Locate the cell with the specified text and output its (X, Y) center coordinate. 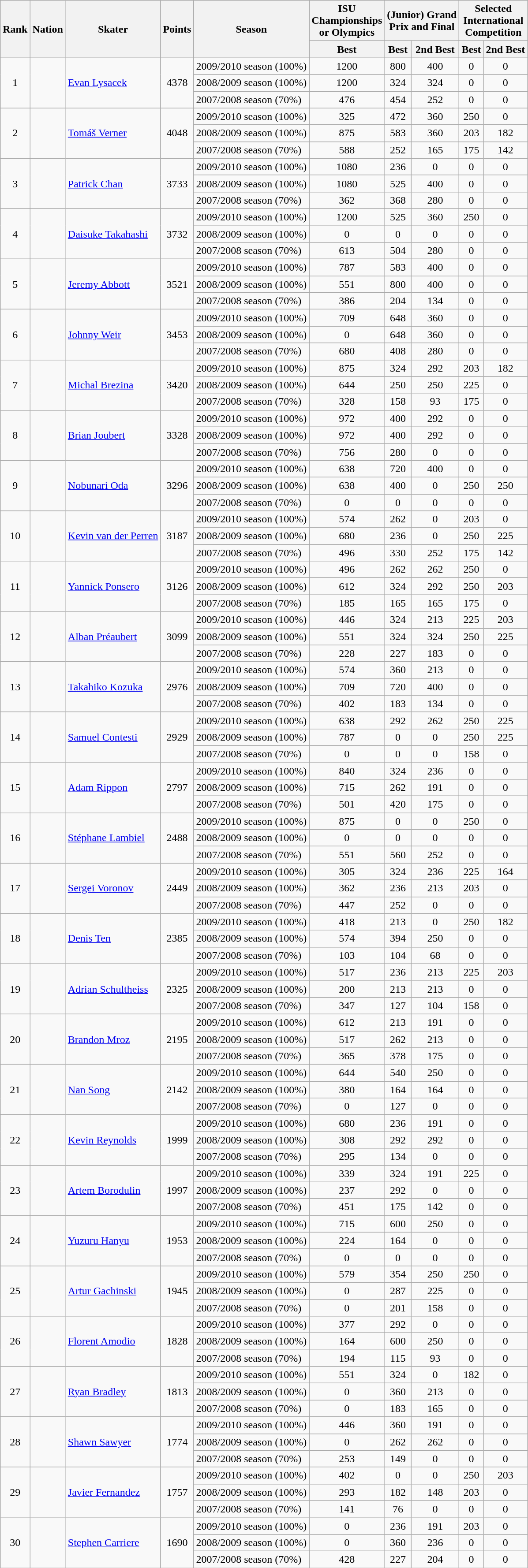
Selected International Competition (493, 21)
Patrick Chan (113, 183)
Nan Song (113, 1090)
27 (15, 1392)
3328 (177, 435)
1690 (177, 1542)
1953 (177, 1240)
3 (15, 183)
2488 (177, 838)
(Junior) Grand Prix and Final (422, 21)
588 (347, 150)
30 (15, 1542)
Kevin van der Perren (113, 536)
3732 (177, 234)
115 (398, 1358)
16 (15, 838)
17 (15, 888)
6 (15, 335)
2195 (177, 1039)
408 (398, 351)
2976 (177, 687)
2797 (177, 788)
394 (398, 939)
378 (398, 1056)
613 (347, 251)
3296 (177, 485)
295 (347, 1157)
Skater (113, 29)
25 (15, 1291)
504 (398, 251)
2449 (177, 888)
24 (15, 1240)
501 (347, 804)
Shawn Sawyer (113, 1442)
Takahiko Kozuka (113, 687)
Stéphane Lambiel (113, 838)
228 (347, 653)
19 (15, 989)
11 (15, 586)
68 (435, 955)
8 (15, 435)
3453 (177, 335)
3187 (177, 536)
ISU Championships or Olympics (347, 21)
9 (15, 485)
1945 (177, 1291)
2142 (177, 1090)
Kevin Reynolds (113, 1140)
4378 (177, 83)
Stephen Carriere (113, 1542)
Yannick Ponsero (113, 586)
141 (347, 1509)
325 (347, 116)
287 (398, 1291)
28 (15, 1442)
5 (15, 284)
253 (347, 1459)
3733 (177, 183)
Season (251, 29)
1813 (177, 1392)
Denis Ten (113, 939)
377 (347, 1325)
Florent Amodio (113, 1341)
201 (398, 1308)
293 (347, 1492)
1999 (177, 1140)
Javier Fernandez (113, 1492)
305 (347, 872)
29 (15, 1492)
1774 (177, 1442)
1757 (177, 1492)
Yuzuru Hanyu (113, 1240)
3126 (177, 586)
185 (347, 603)
194 (347, 1358)
148 (435, 1492)
476 (347, 100)
339 (347, 1173)
308 (347, 1140)
Nobunari Oda (113, 485)
21 (15, 1090)
Points (177, 29)
451 (347, 1207)
Samuel Contesti (113, 737)
Ryan Bradley (113, 1392)
420 (398, 804)
454 (398, 100)
Sergei Voronov (113, 888)
1828 (177, 1341)
756 (347, 452)
380 (347, 1090)
Rank (15, 29)
26 (15, 1341)
Artem Borodulin (113, 1190)
22 (15, 1140)
Tomáš Verner (113, 133)
15 (15, 788)
330 (398, 553)
3420 (177, 385)
Michal Brezina (113, 385)
Artur Gachinski (113, 1291)
103 (347, 955)
472 (398, 116)
1997 (177, 1190)
Adrian Schultheiss (113, 989)
Jeremy Abbott (113, 284)
1 (15, 83)
2325 (177, 989)
Johnny Weir (113, 335)
368 (398, 200)
560 (398, 855)
14 (15, 737)
Alban Préaubert (113, 637)
Daisuke Takahashi (113, 234)
347 (347, 1006)
Brandon Mroz (113, 1039)
237 (347, 1190)
76 (398, 1509)
3521 (177, 284)
365 (347, 1056)
4 (15, 234)
18 (15, 939)
13 (15, 687)
2385 (177, 939)
354 (398, 1274)
224 (347, 1240)
Adam Rippon (113, 788)
200 (347, 989)
386 (347, 301)
20 (15, 1039)
149 (398, 1459)
12 (15, 637)
Evan Lysacek (113, 83)
2 (15, 133)
428 (347, 1559)
23 (15, 1190)
7 (15, 385)
2929 (177, 737)
540 (398, 1073)
Brian Joubert (113, 435)
3099 (177, 637)
447 (347, 905)
418 (347, 922)
4048 (177, 133)
328 (347, 402)
579 (347, 1274)
Nation (48, 29)
10 (15, 536)
840 (347, 771)
